Extract the (X, Y) coordinate from the center of the cell holding the provided text.  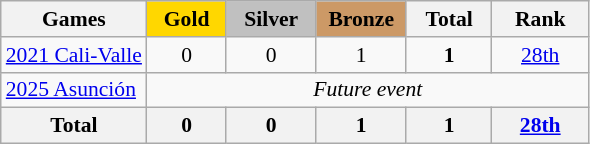
Games (74, 19)
Future event (368, 90)
Silver (271, 19)
Gold (186, 19)
2021 Cali-Valle (74, 55)
Bronze (361, 19)
Rank (540, 19)
2025 Asunción (74, 90)
